Detect which cell encompasses the target text, then output its (x, y) center coordinate. 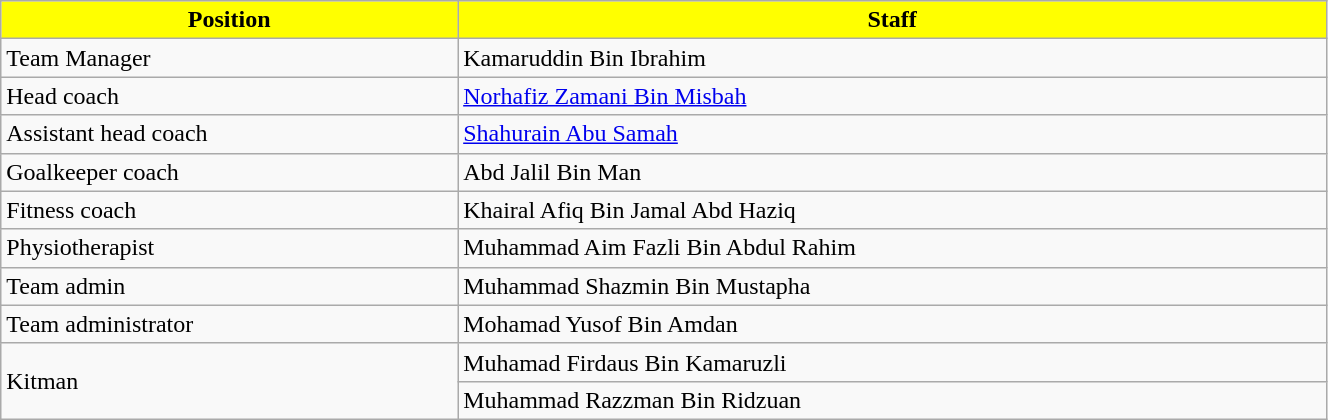
Khairal Afiq Bin Jamal Abd Haziq (892, 210)
Norhafiz Zamani Bin Misbah (892, 96)
Abd Jalil Bin Man (892, 172)
Staff (892, 20)
Assistant head coach (230, 134)
Muhammad Razzman Bin Ridzuan (892, 400)
Muhammad Shazmin Bin Mustapha (892, 286)
Shahurain Abu Samah (892, 134)
Goalkeeper coach (230, 172)
Kamaruddin Bin Ibrahim (892, 58)
Mohamad Yusof Bin Amdan (892, 324)
Muhamad Firdaus Bin Kamaruzli (892, 362)
Muhammad Aim Fazli Bin Abdul Rahim (892, 248)
Kitman (230, 381)
Fitness coach (230, 210)
Team administrator (230, 324)
Team Manager (230, 58)
Position (230, 20)
Physiotherapist (230, 248)
Head coach (230, 96)
Team admin (230, 286)
